Determine the [X, Y] coordinate at the center of the cell enclosing the given text.  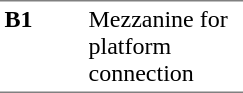
Mezzanine for platform connection [164, 46]
B1 [42, 46]
